Scan for the cell matching the given text and deliver its [X, Y] coordinate at center. 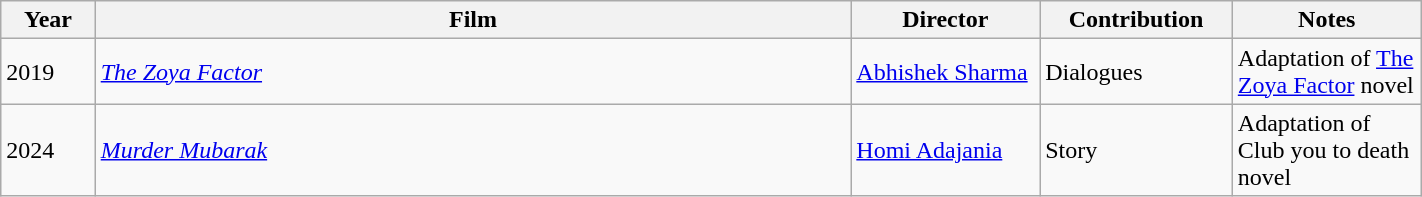
Dialogues [1136, 72]
Adaptation of The Zoya Factor novel [1326, 72]
Contribution [1136, 20]
Story [1136, 150]
Adaptation of Club you to death novel [1326, 150]
Abhishek Sharma [946, 72]
Film [473, 20]
Director [946, 20]
The Zoya Factor [473, 72]
Murder Mubarak [473, 150]
2019 [48, 72]
2024 [48, 150]
Year [48, 20]
Homi Adajania [946, 150]
Notes [1326, 20]
